Return the [X, Y] coordinate for the center point of the cell that contains the specified text.  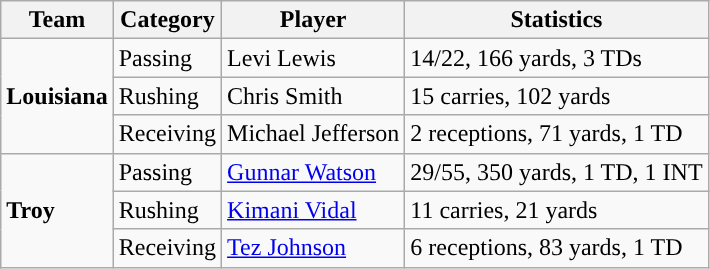
Statistics [556, 20]
Gunnar Watson [314, 172]
Michael Jefferson [314, 134]
2 receptions, 71 yards, 1 TD [556, 134]
Levi Lewis [314, 58]
Louisiana [57, 96]
15 carries, 102 yards [556, 96]
11 carries, 21 yards [556, 210]
Kimani Vidal [314, 210]
Player [314, 20]
Troy [57, 210]
Tez Johnson [314, 248]
29/55, 350 yards, 1 TD, 1 INT [556, 172]
6 receptions, 83 yards, 1 TD [556, 248]
Team [57, 20]
Category [167, 20]
Chris Smith [314, 96]
14/22, 166 yards, 3 TDs [556, 58]
